Search for the cell housing the specified text and yield its [X, Y] center coordinate. 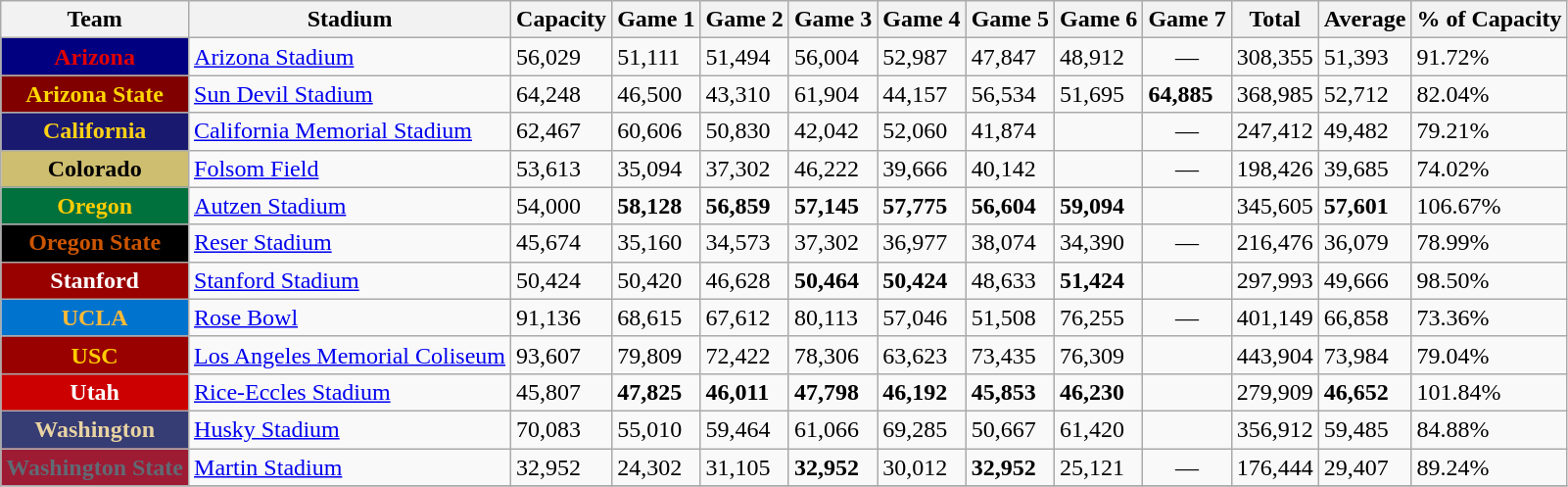
67,612 [744, 317]
101.84% [1489, 392]
51,508 [1010, 317]
45,674 [562, 243]
73,984 [1365, 355]
64,885 [1187, 94]
California Memorial Stadium [351, 131]
Oregon [95, 206]
58,128 [656, 206]
63,623 [922, 355]
79.04% [1489, 355]
279,909 [1275, 392]
California [95, 131]
Husky Stadium [351, 429]
356,912 [1275, 429]
89.24% [1489, 467]
Los Angeles Memorial Coliseum [351, 355]
73.36% [1489, 317]
Rice-Eccles Stadium [351, 392]
106.67% [1489, 206]
69,285 [922, 429]
53,613 [562, 169]
34,573 [744, 243]
51,695 [1098, 94]
98.50% [1489, 280]
50,830 [744, 131]
52,987 [922, 57]
47,825 [656, 392]
29,407 [1365, 467]
198,426 [1275, 169]
57,601 [1365, 206]
50,464 [832, 280]
48,912 [1098, 57]
78.99% [1489, 243]
57,046 [922, 317]
34,390 [1098, 243]
56,534 [1010, 94]
Game 2 [744, 20]
73,435 [1010, 355]
Total [1275, 20]
79,809 [656, 355]
61,904 [832, 94]
Capacity [562, 20]
368,985 [1275, 94]
Oregon State [95, 243]
56,859 [744, 206]
56,004 [832, 57]
Game 6 [1098, 20]
49,666 [1365, 280]
51,111 [656, 57]
51,393 [1365, 57]
57,145 [832, 206]
% of Capacity [1489, 20]
48,633 [1010, 280]
45,807 [562, 392]
Reser Stadium [351, 243]
50,420 [656, 280]
64,248 [562, 94]
Stanford Stadium [351, 280]
USC [95, 355]
68,615 [656, 317]
54,000 [562, 206]
42,042 [832, 131]
91.72% [1489, 57]
82.04% [1489, 94]
Arizona [95, 57]
57,775 [922, 206]
46,652 [1365, 392]
Average [1365, 20]
35,160 [656, 243]
Game 4 [922, 20]
UCLA [95, 317]
Rose Bowl [351, 317]
Game 7 [1187, 20]
308,355 [1275, 57]
46,628 [744, 280]
Washington State [95, 467]
59,094 [1098, 206]
39,685 [1365, 169]
25,121 [1098, 467]
46,222 [832, 169]
30,012 [922, 467]
Game 3 [832, 20]
49,482 [1365, 131]
47,847 [1010, 57]
Arizona State [95, 94]
Game 5 [1010, 20]
76,309 [1098, 355]
Colorado [95, 169]
443,904 [1275, 355]
345,605 [1275, 206]
52,712 [1365, 94]
46,500 [656, 94]
39,666 [922, 169]
61,420 [1098, 429]
Team [95, 20]
297,993 [1275, 280]
Stanford [95, 280]
46,011 [744, 392]
36,079 [1365, 243]
43,310 [744, 94]
47,798 [832, 392]
247,412 [1275, 131]
74.02% [1489, 169]
38,074 [1010, 243]
93,607 [562, 355]
41,874 [1010, 131]
72,422 [744, 355]
Game 1 [656, 20]
24,302 [656, 467]
59,485 [1365, 429]
36,977 [922, 243]
176,444 [1275, 467]
91,136 [562, 317]
45,853 [1010, 392]
46,230 [1098, 392]
Washington [95, 429]
51,494 [744, 57]
401,149 [1275, 317]
66,858 [1365, 317]
78,306 [832, 355]
50,667 [1010, 429]
51,424 [1098, 280]
61,066 [832, 429]
76,255 [1098, 317]
55,010 [656, 429]
44,157 [922, 94]
60,606 [656, 131]
56,029 [562, 57]
Martin Stadium [351, 467]
31,105 [744, 467]
79.21% [1489, 131]
84.88% [1489, 429]
216,476 [1275, 243]
35,094 [656, 169]
80,113 [832, 317]
Arizona Stadium [351, 57]
62,467 [562, 131]
Sun Devil Stadium [351, 94]
59,464 [744, 429]
Stadium [351, 20]
46,192 [922, 392]
40,142 [1010, 169]
70,083 [562, 429]
Autzen Stadium [351, 206]
Utah [95, 392]
52,060 [922, 131]
Folsom Field [351, 169]
56,604 [1010, 206]
